Pinpoint the cell where the given text exists, returning its [x, y] midpoint coordinate. 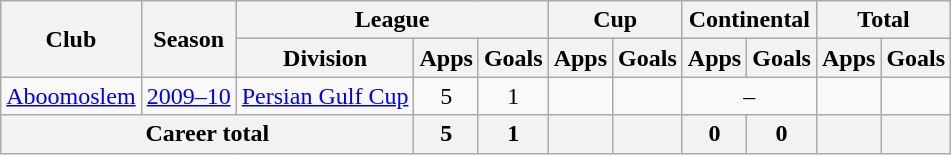
Season [188, 39]
Continental [749, 20]
Career total [208, 134]
Persian Gulf Cup [325, 96]
Aboomoslem [71, 96]
Cup [615, 20]
2009–10 [188, 96]
Club [71, 39]
Division [325, 58]
Total [883, 20]
– [749, 96]
League [392, 20]
